Provide the [x, y] coordinate of the cell's center where the given text is located.  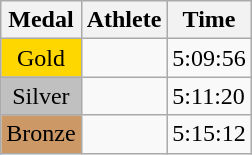
5:15:12 [209, 134]
Athlete [124, 20]
Silver [41, 96]
5:09:56 [209, 58]
Time [209, 20]
Gold [41, 58]
Bronze [41, 134]
Medal [41, 20]
5:11:20 [209, 96]
